Detect which cell encompasses the target text, then output its (X, Y) center coordinate. 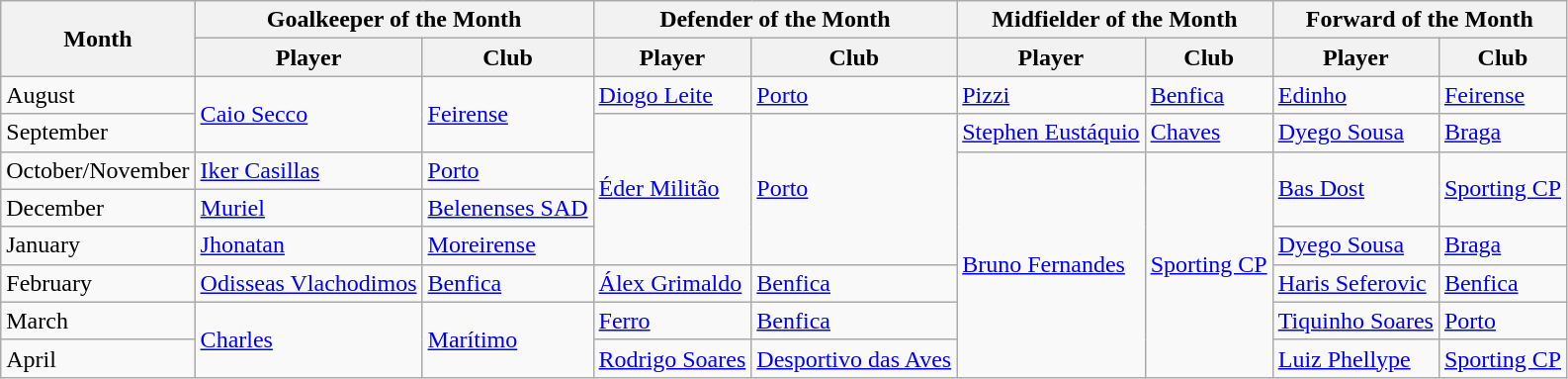
September (98, 133)
Moreirense (508, 245)
Marítimo (508, 339)
January (98, 245)
Pizzi (1051, 95)
Iker Casillas (308, 170)
Ferro (672, 321)
Haris Seferovic (1355, 283)
August (98, 95)
Bas Dost (1355, 189)
Jhonatan (308, 245)
Bruno Fernandes (1051, 264)
Álex Grimaldo (672, 283)
Desportivo das Aves (854, 358)
Tiquinho Soares (1355, 321)
Éder Militão (672, 189)
Belenenses SAD (508, 208)
Midfielder of the Month (1115, 20)
Edinho (1355, 95)
April (98, 358)
Luiz Phellype (1355, 358)
Stephen Eustáquio (1051, 133)
December (98, 208)
Charles (308, 339)
Muriel (308, 208)
October/November (98, 170)
Rodrigo Soares (672, 358)
Defender of the Month (775, 20)
Goalkeeper of the Month (393, 20)
March (98, 321)
Odisseas Vlachodimos (308, 283)
Chaves (1208, 133)
Forward of the Month (1420, 20)
February (98, 283)
Month (98, 39)
Caio Secco (308, 114)
Diogo Leite (672, 95)
